Pinpoint the cell where the given text exists, returning its [x, y] midpoint coordinate. 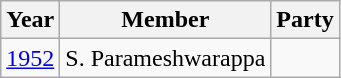
1952 [30, 58]
Year [30, 20]
Member [166, 20]
Party [305, 20]
S. Parameshwarappa [166, 58]
